For the text-containing cell, return its midpoint in [x, y] coordinate format. 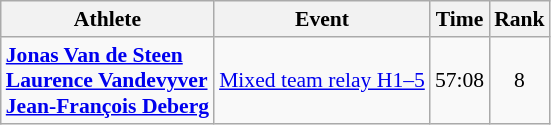
Mixed team relay H1–5 [322, 80]
8 [520, 80]
Time [460, 19]
57:08 [460, 80]
Event [322, 19]
Rank [520, 19]
Athlete [108, 19]
Jonas Van de SteenLaurence VandevyverJean-François Deberg [108, 80]
